Output the [x, y] coordinate of the center of the cell containing the given text.  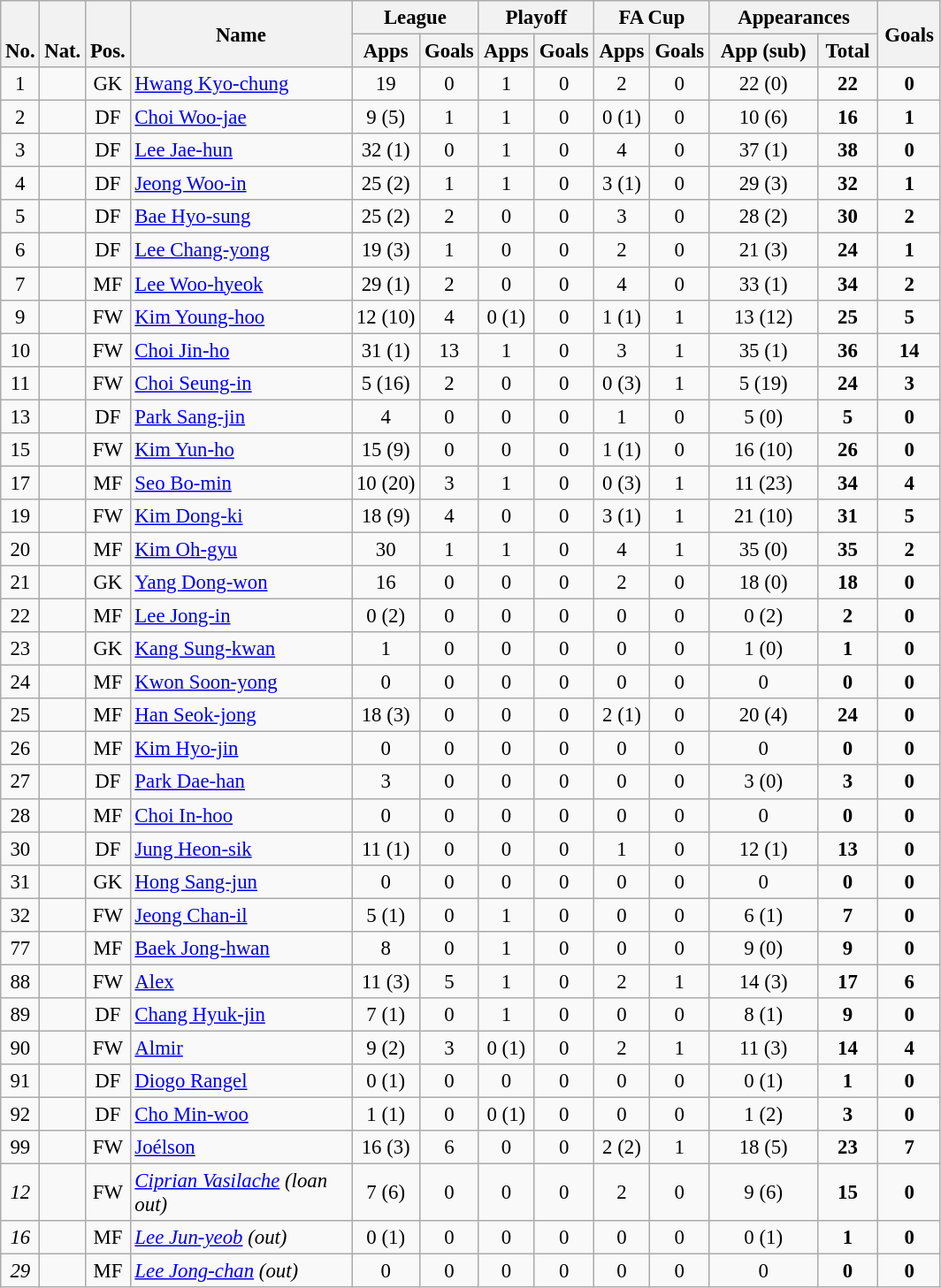
FA Cup [653, 18]
8 (1) [763, 1015]
5 (0) [763, 416]
35 [847, 549]
29 (3) [763, 184]
5 (19) [763, 383]
32 (1) [386, 150]
11 (1) [386, 849]
35 (0) [763, 549]
22 (0) [763, 84]
12 (10) [386, 316]
27 [20, 782]
99 [20, 1147]
21 [20, 583]
9 (2) [386, 1048]
21 (10) [763, 516]
14 (3) [763, 981]
12 [20, 1193]
21 (3) [763, 250]
Diogo Rangel [241, 1081]
Playoff [536, 18]
8 [386, 949]
Kim Yun-ho [241, 450]
Choi Jin-ho [241, 350]
Kwon Soon-yong [241, 682]
Han Seok-jong [241, 715]
1 (0) [763, 649]
29 [20, 1271]
7 (1) [386, 1015]
Park Dae-han [241, 782]
Hong Sang-jun [241, 881]
App (sub) [763, 51]
11 (23) [763, 483]
16 (3) [386, 1147]
15 (9) [386, 450]
Choi In-hoo [241, 815]
Choi Seung-in [241, 383]
Alex [241, 981]
11 [20, 383]
Hwang Kyo-chung [241, 84]
3 (0) [763, 782]
19 (3) [386, 250]
Yang Dong-won [241, 583]
Kim Oh-gyu [241, 549]
Pos. [108, 34]
31 (1) [386, 350]
Jeong Chan-il [241, 915]
90 [20, 1048]
5 (1) [386, 915]
29 (1) [386, 284]
Jeong Woo-in [241, 184]
1 (2) [763, 1115]
Nat. [63, 34]
No. [20, 34]
Bae Hyo-sung [241, 217]
Cho Min-woo [241, 1115]
Chang Hyuk-jin [241, 1015]
Joélson [241, 1147]
33 (1) [763, 284]
12 (1) [763, 849]
Total [847, 51]
20 (4) [763, 715]
77 [20, 949]
10 (6) [763, 118]
Kim Dong-ki [241, 516]
Lee Jong-in [241, 616]
5 (16) [386, 383]
89 [20, 1015]
Lee Woo-hyeok [241, 284]
91 [20, 1081]
92 [20, 1115]
Kim Hyo-jin [241, 749]
13 (12) [763, 316]
Almir [241, 1048]
Name [241, 34]
10 (20) [386, 483]
Kim Young-hoo [241, 316]
18 (5) [763, 1147]
Park Sang-jin [241, 416]
Lee Jun-yeob (out) [241, 1238]
9 (0) [763, 949]
18 (9) [386, 516]
37 (1) [763, 150]
9 (6) [763, 1193]
7 (6) [386, 1193]
20 [20, 549]
9 (5) [386, 118]
36 [847, 350]
28 (2) [763, 217]
16 (10) [763, 450]
Jung Heon-sik [241, 849]
10 [20, 350]
Ciprian Vasilache (loan out) [241, 1193]
88 [20, 981]
2 (2) [623, 1147]
Kang Sung-kwan [241, 649]
Lee Jae-hun [241, 150]
Seo Bo-min [241, 483]
Baek Jong-hwan [241, 949]
28 [20, 815]
18 (0) [763, 583]
Appearances [794, 18]
6 (1) [763, 915]
18 (3) [386, 715]
League [416, 18]
2 (1) [623, 715]
18 [847, 583]
35 (1) [763, 350]
Lee Jong-chan (out) [241, 1271]
38 [847, 150]
Choi Woo-jae [241, 118]
Lee Chang-yong [241, 250]
